Scan for the cell matching the given text and deliver its (x, y) coordinate at center. 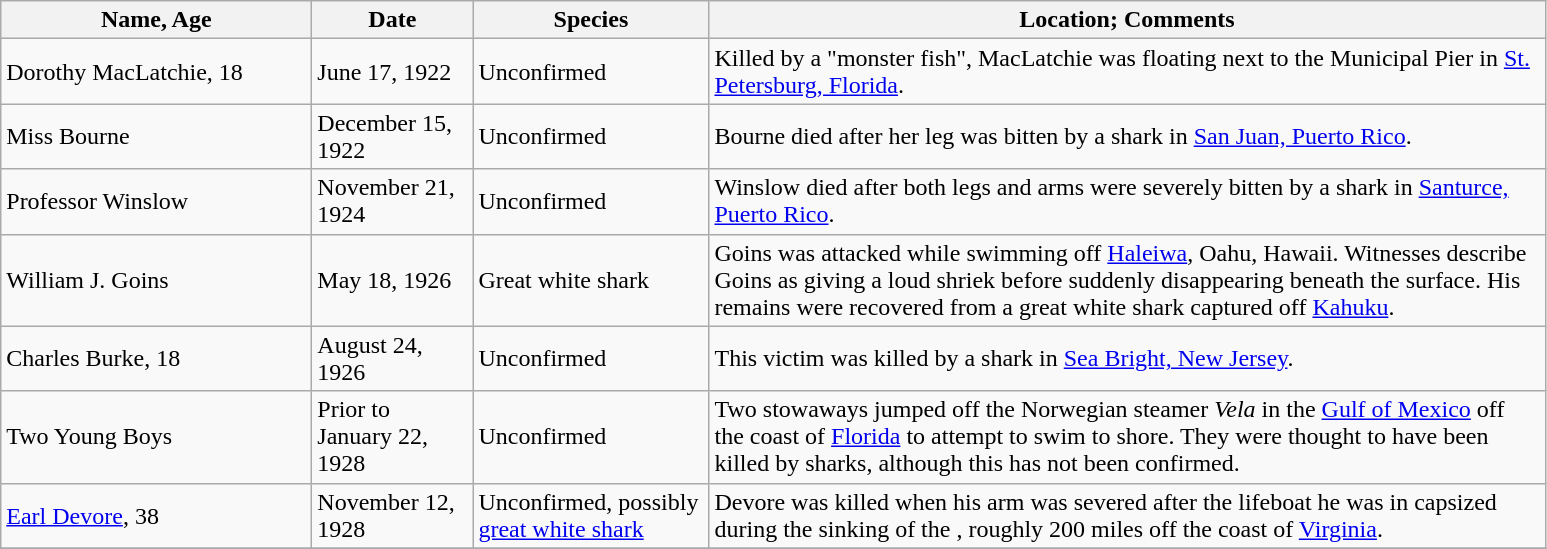
November 12, 1928 (392, 516)
June 17, 1922 (392, 72)
William J. Goins (156, 280)
Great white shark (591, 280)
Professor Winslow (156, 202)
Bourne died after her leg was bitten by a shark in San Juan, Puerto Rico. (1127, 136)
Prior to January 22, 1928 (392, 437)
May 18, 1926 (392, 280)
Dorothy MacLatchie, 18 (156, 72)
Miss Bourne (156, 136)
Earl Devore, 38 (156, 516)
Name, Age (156, 20)
Species (591, 20)
December 15, 1922 (392, 136)
Charles Burke, 18 (156, 358)
Winslow died after both legs and arms were severely bitten by a shark in Santurce, Puerto Rico. (1127, 202)
August 24, 1926 (392, 358)
Killed by a "monster fish", MacLatchie was floating next to the Municipal Pier in St. Petersburg, Florida. (1127, 72)
Unconfirmed, possibly great white shark (591, 516)
November 21, 1924 (392, 202)
This victim was killed by a shark in Sea Bright, New Jersey. (1127, 358)
Date (392, 20)
Two Young Boys (156, 437)
Location; Comments (1127, 20)
